Pinpoint the cell where the given text exists, returning its (X, Y) midpoint coordinate. 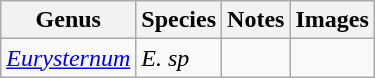
Species (179, 20)
Genus (68, 20)
E. sp (179, 58)
Eurysternum (68, 58)
Images (332, 20)
Notes (256, 20)
